For the text-containing cell, return its midpoint in [X, Y] coordinate format. 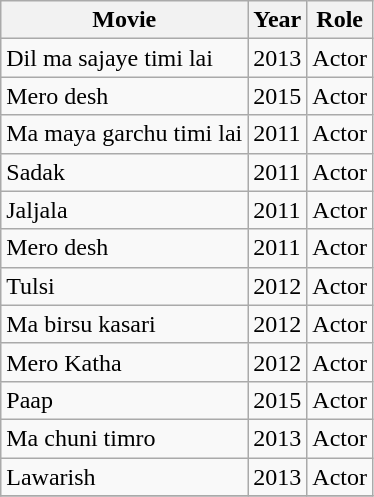
Movie [124, 20]
Ma chuni timro [124, 438]
Role [340, 20]
Lawarish [124, 477]
Dil ma sajaye timi lai [124, 58]
Mero Katha [124, 362]
Jaljala [124, 210]
Ma maya garchu timi lai [124, 134]
Sadak [124, 172]
Ma birsu kasari [124, 324]
Year [278, 20]
Paap [124, 400]
Tulsi [124, 286]
